Determine the [X, Y] coordinate at the center of the cell enclosing the given text.  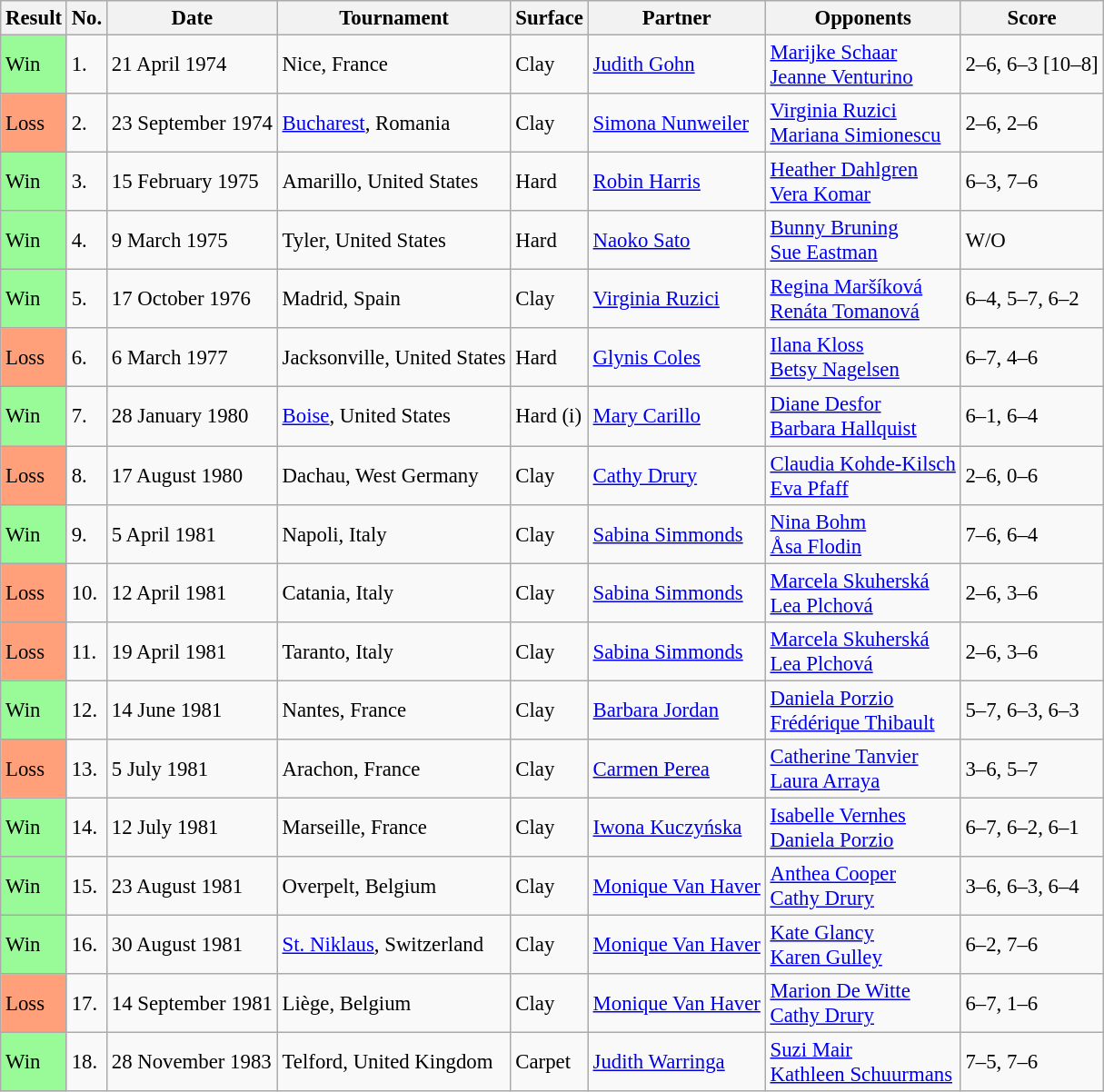
16. [86, 945]
Jacksonville, United States [394, 358]
St. Niklaus, Switzerland [394, 945]
Dachau, West Germany [394, 476]
14 June 1981 [192, 710]
Marseille, France [394, 827]
5 April 1981 [192, 534]
6–7, 4–6 [1032, 358]
Nantes, France [394, 710]
Madrid, Spain [394, 300]
Boise, United States [394, 416]
6–7, 1–6 [1032, 1003]
2–6, 0–6 [1032, 476]
2. [86, 124]
Virginia Ruzici Mariana Simionescu [863, 124]
6–1, 6–4 [1032, 416]
8. [86, 476]
Barbara Jordan [676, 710]
9. [86, 534]
Simona Nunweiler [676, 124]
Robin Harris [676, 182]
18. [86, 1063]
Anthea Cooper Cathy Drury [863, 887]
3. [86, 182]
Score [1032, 18]
15 February 1975 [192, 182]
Iwona Kuczyńska [676, 827]
9 March 1975 [192, 240]
Partner [676, 18]
Telford, United Kingdom [394, 1063]
10. [86, 592]
Cathy Drury [676, 476]
7–6, 6–4 [1032, 534]
6–3, 7–6 [1032, 182]
13. [86, 769]
17 October 1976 [192, 300]
Taranto, Italy [394, 650]
19 April 1981 [192, 650]
12 July 1981 [192, 827]
2–6, 6–3 [10–8] [1032, 65]
12 April 1981 [192, 592]
6–7, 6–2, 6–1 [1032, 827]
Heather Dahlgren Vera Komar [863, 182]
6–2, 7–6 [1032, 945]
17 August 1980 [192, 476]
W/O [1032, 240]
Virginia Ruzici [676, 300]
5 July 1981 [192, 769]
Claudia Kohde-Kilsch Eva Pfaff [863, 476]
Diane Desfor Barbara Hallquist [863, 416]
6–4, 5–7, 6–2 [1032, 300]
5. [86, 300]
12. [86, 710]
Judith Warringa [676, 1063]
7. [86, 416]
21 April 1974 [192, 65]
6. [86, 358]
Carpet [549, 1063]
Judith Gohn [676, 65]
15. [86, 887]
4. [86, 240]
Mary Carillo [676, 416]
No. [86, 18]
1. [86, 65]
7–5, 7–6 [1032, 1063]
Bucharest, Romania [394, 124]
Catherine Tanvier Laura Arraya [863, 769]
17. [86, 1003]
Marijke Schaar Jeanne Venturino [863, 65]
Nina Bohm Åsa Flodin [863, 534]
Suzi Mair Kathleen Schuurmans [863, 1063]
11. [86, 650]
28 November 1983 [192, 1063]
3–6, 6–3, 6–4 [1032, 887]
Arachon, France [394, 769]
Carmen Perea [676, 769]
Opponents [863, 18]
Kate Glancy Karen Gulley [863, 945]
2–6, 2–6 [1032, 124]
Tyler, United States [394, 240]
Liège, Belgium [394, 1003]
Ilana Kloss Betsy Nagelsen [863, 358]
23 September 1974 [192, 124]
30 August 1981 [192, 945]
Isabelle Vernhes Daniela Porzio [863, 827]
Date [192, 18]
Daniela Porzio Frédérique Thibault [863, 710]
Naoko Sato [676, 240]
Nice, France [394, 65]
Napoli, Italy [394, 534]
5–7, 6–3, 6–3 [1032, 710]
23 August 1981 [192, 887]
Tournament [394, 18]
Glynis Coles [676, 358]
3–6, 5–7 [1032, 769]
Surface [549, 18]
Hard (i) [549, 416]
Marion De Witte Cathy Drury [863, 1003]
Bunny Bruning Sue Eastman [863, 240]
Regina Maršíková Renáta Tomanová [863, 300]
Catania, Italy [394, 592]
28 January 1980 [192, 416]
Result [35, 18]
Overpelt, Belgium [394, 887]
Amarillo, United States [394, 182]
6 March 1977 [192, 358]
14. [86, 827]
14 September 1981 [192, 1003]
